Provide the (x, y) coordinate of the cell's center where the given text is located.  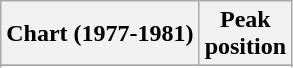
Peakposition (245, 34)
Chart (1977-1981) (100, 34)
